For the text-containing cell, return its midpoint in [x, y] coordinate format. 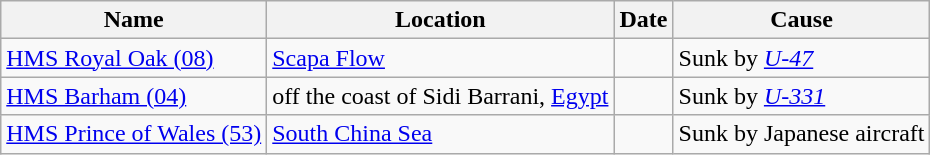
Date [644, 20]
Sunk by U-331 [802, 96]
HMS Barham (04) [134, 96]
off the coast of Sidi Barrani, Egypt [440, 96]
Location [440, 20]
Sunk by Japanese aircraft [802, 134]
Scapa Flow [440, 58]
HMS Prince of Wales (53) [134, 134]
HMS Royal Oak (08) [134, 58]
Name [134, 20]
Cause [802, 20]
Sunk by U-47 [802, 58]
South China Sea [440, 134]
